Find where the given text appears and provide that cell's center as [X, Y] coordinate. 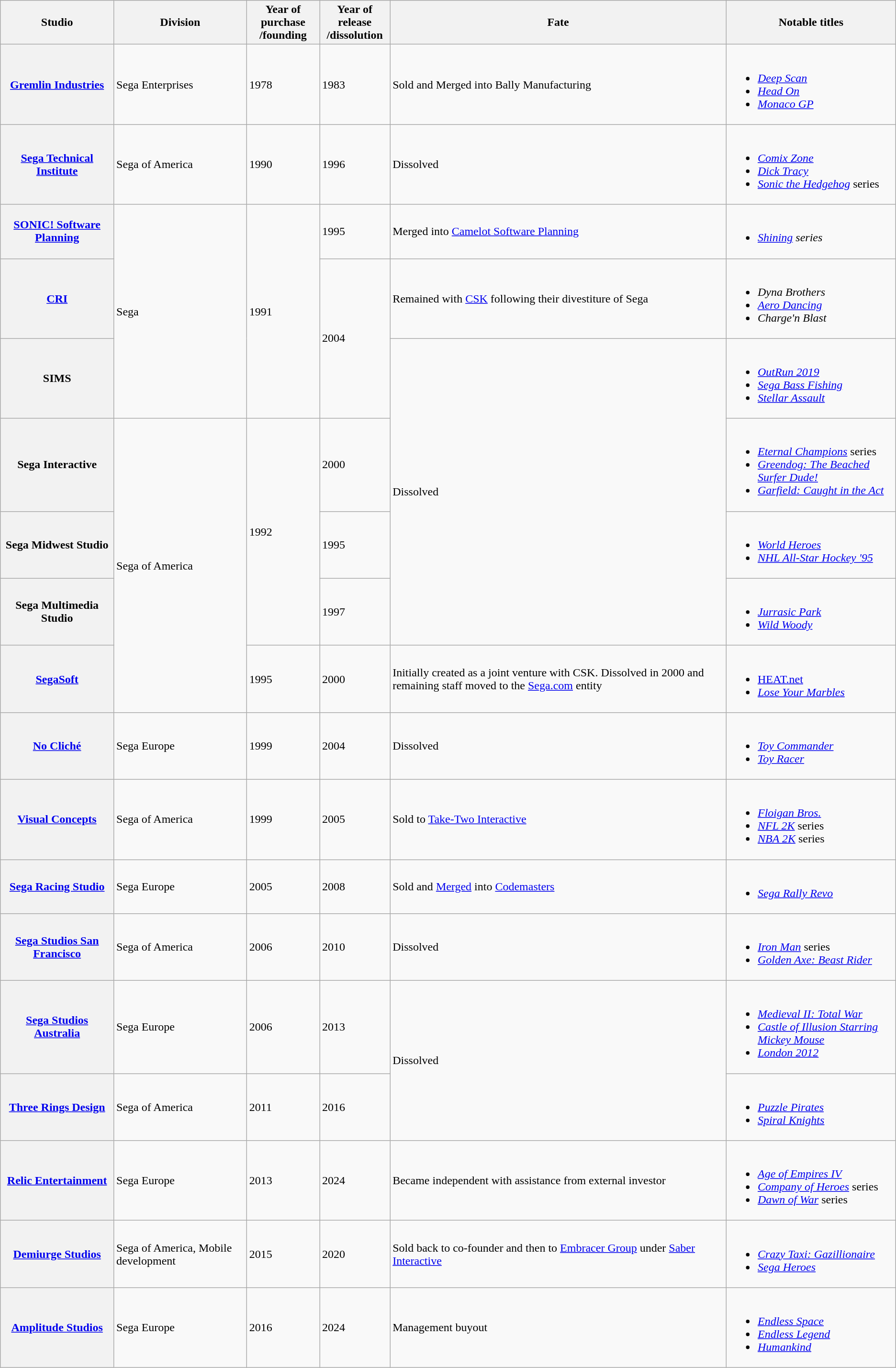
Merged into Camelot Software Planning [558, 232]
Initially created as a joint venture with CSK. Dissolved in 2000 and remaining staff moved to the Sega.com entity [558, 679]
Became independent with assistance from external investor [558, 1180]
Sega Studios San Francisco [57, 947]
Endless SpaceEndless LegendHumankind [811, 1328]
Year of release/dissolution [355, 22]
Eternal Champions seriesGreendog: The Beached Surfer Dude!Garfield: Caught in the Act [811, 465]
HEAT.netLose Your Marbles [811, 679]
Sega [180, 311]
Remained with CSK following their divestiture of Sega [558, 299]
No Cliché [57, 746]
World HeroesNHL All-Star Hockey '95 [811, 545]
SONIC! Software Planning [57, 232]
Sega Midwest Studio [57, 545]
Medieval II: Total WarCastle of Illusion Starring Mickey MouseLondon 2012 [811, 1027]
Gremlin Industries [57, 84]
Sega Interactive [57, 465]
Division [180, 22]
Visual Concepts [57, 819]
Toy CommanderToy Racer [811, 746]
Crazy Taxi: GazillionaireSega Heroes [811, 1254]
Age of Empires IVCompany of Heroes seriesDawn of War series [811, 1180]
CRI [57, 299]
Sold and Merged into Codemasters [558, 886]
Shining series [811, 232]
2008 [355, 886]
Notable titles [811, 22]
Sega of America, Mobile development [180, 1254]
1983 [355, 84]
1978 [283, 84]
Studio [57, 22]
Sega Rally Revo [811, 886]
1990 [283, 165]
1992 [283, 532]
SIMS [57, 378]
Relic Entertainment [57, 1180]
1997 [355, 612]
Sega Enterprises [180, 84]
Floigan Bros.NFL 2K seriesNBA 2K series [811, 819]
1991 [283, 311]
Amplitude Studios [57, 1328]
Sold to Take-Two Interactive [558, 819]
Dyna BrothersAero DancingCharge'n Blast [811, 299]
Sold back to co-founder and then to Embracer Group under Saber Interactive [558, 1254]
2015 [283, 1254]
Sega Racing Studio [57, 886]
2010 [355, 947]
Three Rings Design [57, 1107]
Sega Multimedia Studio [57, 612]
Fate [558, 22]
Comix ZoneDick TracySonic the Hedgehog series [811, 165]
Sega Technical Institute [57, 165]
Puzzle PiratesSpiral Knights [811, 1107]
Sold and Merged into Bally Manufacturing [558, 84]
Sega Studios Australia [57, 1027]
Deep ScanHead OnMonaco GP [811, 84]
2020 [355, 1254]
Jurrasic ParkWild Woody [811, 612]
OutRun 2019Sega Bass FishingStellar Assault [811, 378]
Iron Man seriesGolden Axe: Beast Rider [811, 947]
2011 [283, 1107]
1996 [355, 165]
Demiurge Studios [57, 1254]
SegaSoft [57, 679]
Year of purchase/founding [283, 22]
Management buyout [558, 1328]
